Return (X, Y) of the center of cell containing provided text 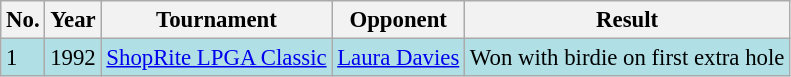
Laura Davies (398, 58)
Tournament (216, 20)
No. (23, 20)
Result (628, 20)
Year (73, 20)
Opponent (398, 20)
ShopRite LPGA Classic (216, 58)
1992 (73, 58)
Won with birdie on first extra hole (628, 58)
1 (23, 58)
